Return (x, y) of the center of cell containing provided text 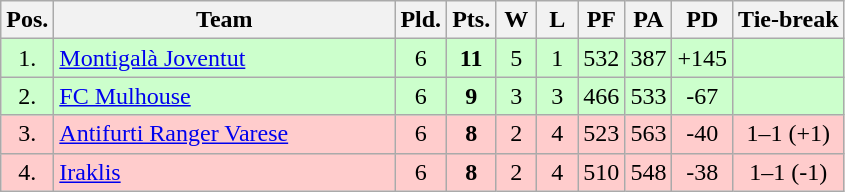
W (516, 20)
-40 (702, 134)
FC Mulhouse (224, 96)
9 (472, 96)
Tie-break (789, 20)
1–1 (+1) (789, 134)
4. (28, 172)
L (558, 20)
5 (516, 58)
Montigalà Joventut (224, 58)
+145 (702, 58)
532 (602, 58)
466 (602, 96)
PA (648, 20)
1. (28, 58)
-38 (702, 172)
Iraklis (224, 172)
510 (602, 172)
1 (558, 58)
Pos. (28, 20)
11 (472, 58)
Pld. (421, 20)
Antifurti Ranger Varese (224, 134)
563 (648, 134)
PD (702, 20)
2. (28, 96)
PF (602, 20)
523 (602, 134)
548 (648, 172)
Team (224, 20)
Pts. (472, 20)
1–1 (-1) (789, 172)
3. (28, 134)
533 (648, 96)
-67 (702, 96)
387 (648, 58)
